Detect which cell encompasses the target text, then output its (X, Y) center coordinate. 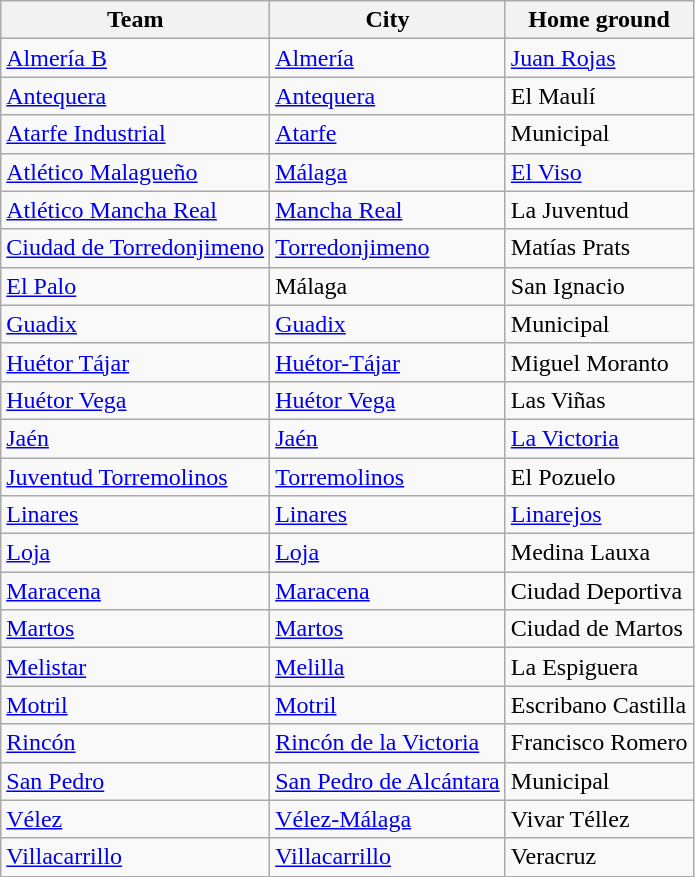
El Viso (599, 172)
Melilla (388, 667)
Atarfe Industrial (136, 134)
Miguel Moranto (599, 362)
Linarejos (599, 515)
La Victoria (599, 438)
Vélez-Málaga (388, 819)
La Juventud (599, 210)
Juan Rojas (599, 58)
Ciudad Deportiva (599, 591)
Vélez (136, 819)
Las Viñas (599, 400)
Escribano Castilla (599, 705)
Atlético Mancha Real (136, 210)
Torredonjimeno (388, 248)
Home ground (599, 20)
San Pedro (136, 781)
Torremolinos (388, 477)
San Ignacio (599, 286)
El Palo (136, 286)
El Pozuelo (599, 477)
Almería B (136, 58)
Huétor Tájar (136, 362)
Mancha Real (388, 210)
Veracruz (599, 857)
Almería (388, 58)
Ciudad de Torredonjimeno (136, 248)
San Pedro de Alcántara (388, 781)
Francisco Romero (599, 743)
Melistar (136, 667)
Atlético Malagueño (136, 172)
Vivar Téllez (599, 819)
Ciudad de Martos (599, 629)
Atarfe (388, 134)
Matías Prats (599, 248)
Team (136, 20)
Huétor-Tájar (388, 362)
City (388, 20)
Juventud Torremolinos (136, 477)
Rincón (136, 743)
Medina Lauxa (599, 553)
La Espiguera (599, 667)
Rincón de la Victoria (388, 743)
El Maulí (599, 96)
